Search for the cell housing the specified text and yield its [X, Y] center coordinate. 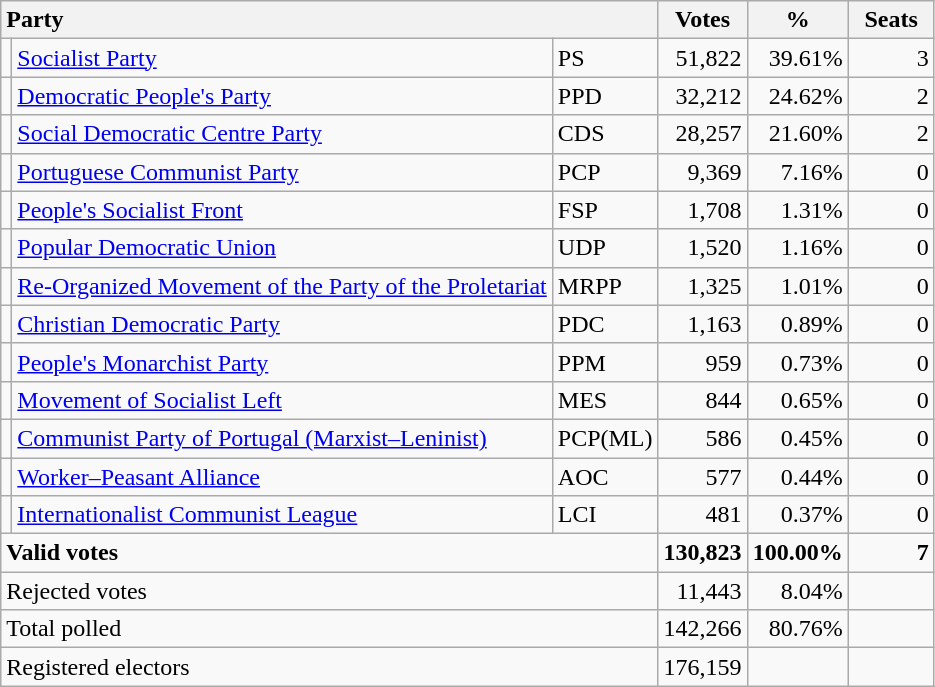
9,369 [702, 172]
Socialist Party [282, 58]
8.04% [798, 591]
Christian Democratic Party [282, 324]
CDS [605, 134]
142,266 [702, 629]
AOC [605, 477]
11,443 [702, 591]
MRPP [605, 286]
Internationalist Communist League [282, 515]
Valid votes [330, 553]
1.01% [798, 286]
100.00% [798, 553]
Popular Democratic Union [282, 248]
PPD [605, 96]
Total polled [330, 629]
Votes [702, 20]
1.16% [798, 248]
1,520 [702, 248]
Portuguese Communist Party [282, 172]
0.73% [798, 362]
Rejected votes [330, 591]
Seats [891, 20]
0.65% [798, 400]
People's Socialist Front [282, 210]
Registered electors [330, 667]
PCP [605, 172]
130,823 [702, 553]
32,212 [702, 96]
PPM [605, 362]
FSP [605, 210]
39.61% [798, 58]
Party [330, 20]
3 [891, 58]
80.76% [798, 629]
1.31% [798, 210]
PCP(ML) [605, 438]
Worker–Peasant Alliance [282, 477]
0.45% [798, 438]
51,822 [702, 58]
0.89% [798, 324]
Democratic People's Party [282, 96]
28,257 [702, 134]
176,159 [702, 667]
MES [605, 400]
21.60% [798, 134]
24.62% [798, 96]
1,325 [702, 286]
7.16% [798, 172]
PDC [605, 324]
0.37% [798, 515]
UDP [605, 248]
Re-Organized Movement of the Party of the Proletariat [282, 286]
PS [605, 58]
1,163 [702, 324]
0.44% [798, 477]
Social Democratic Centre Party [282, 134]
People's Monarchist Party [282, 362]
481 [702, 515]
7 [891, 553]
959 [702, 362]
586 [702, 438]
844 [702, 400]
Communist Party of Portugal (Marxist–Leninist) [282, 438]
% [798, 20]
1,708 [702, 210]
Movement of Socialist Left [282, 400]
LCI [605, 515]
577 [702, 477]
